Identify which cell holds the provided text, then report its (X, Y) central coordinate. 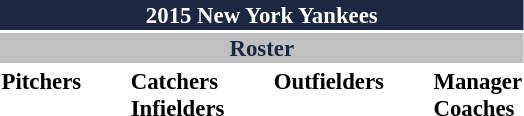
Roster (262, 48)
2015 New York Yankees (262, 15)
